Return (x, y) of the center of cell containing provided text 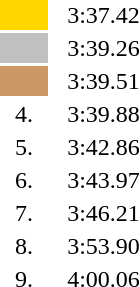
4. (24, 114)
6. (24, 180)
8. (24, 246)
7. (24, 213)
5. (24, 147)
